Identify which cell holds the provided text, then report its (x, y) central coordinate. 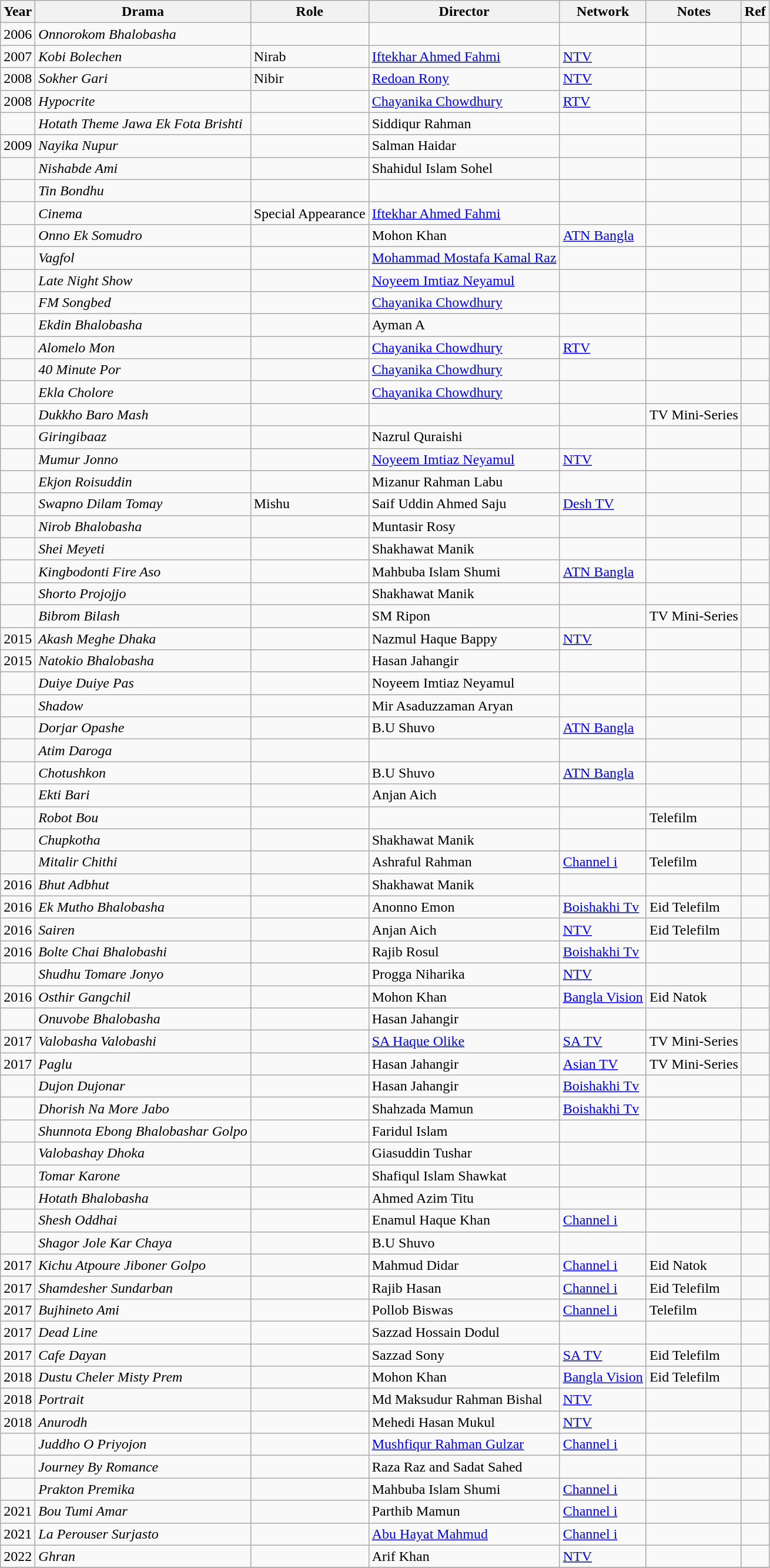
Dustu Cheler Misty Prem (143, 1377)
Nishabde Ami (143, 168)
Natokio Bhalobasha (143, 661)
Shadow (143, 706)
Abu Hayat Mahmud (464, 1534)
Parthib Mamun (464, 1512)
Shahzada Mamun (464, 1109)
Juddho O Priyojon (143, 1444)
FM Songbed (143, 303)
Siddiqur Rahman (464, 124)
Portrait (143, 1400)
Ahmed Azim Titu (464, 1198)
Rajib Rosul (464, 952)
Cinema (143, 213)
Ashraful Rahman (464, 862)
Bou Tumi Amar (143, 1512)
40 Minute Por (143, 370)
La Perouser Surjasto (143, 1534)
Late Night Show (143, 281)
Nirab (309, 56)
Alomelo Mon (143, 348)
Sazzad Sony (464, 1355)
Bibrom Bilash (143, 616)
Tomar Karone (143, 1176)
Dujon Dujonar (143, 1086)
2022 (18, 1556)
Muntasir Rosy (464, 526)
Shahidul Islam Sohel (464, 168)
Saif Uddin Ahmed Saju (464, 504)
Hypocrite (143, 101)
Network (603, 12)
Dukkho Baro Mash (143, 415)
Sokher Gari (143, 79)
Nibir (309, 79)
Kingbodonti Fire Aso (143, 571)
Nazmul Haque Bappy (464, 638)
Sazzad Hossain Dodul (464, 1332)
Md Maksudur Rahman Bishal (464, 1400)
Onnorokom Bhalobasha (143, 34)
Shudhu Tomare Jonyo (143, 974)
Hotath Theme Jawa Ek Fota Brishti (143, 124)
Director (464, 12)
Drama (143, 12)
Anurodh (143, 1422)
Journey By Romance (143, 1467)
Shorto Projojjo (143, 593)
Hotath Bhalobasha (143, 1198)
Ref (755, 12)
Raza Raz and Sadat Sahed (464, 1467)
Anonno Emon (464, 907)
Year (18, 12)
Mishu (309, 504)
Tin Bondhu (143, 191)
Atim Daroga (143, 750)
Sairen (143, 929)
Progga Niharika (464, 974)
Dhorish Na More Jabo (143, 1109)
Paglu (143, 1064)
Akash Meghe Dhaka (143, 638)
Robot Bou (143, 818)
Mizanur Rahman Labu (464, 482)
Ayman A (464, 325)
Special Appearance (309, 213)
SA Haque Olike (464, 1042)
Shunnota Ebong Bhalobashar Golpo (143, 1131)
Bhut Adbhut (143, 885)
Rajib Hasan (464, 1287)
Cafe Dayan (143, 1355)
Giasuddin Tushar (464, 1153)
Asian TV (603, 1064)
2007 (18, 56)
Arif Khan (464, 1556)
Nayika Nupur (143, 146)
Ekdin Bhalobasha (143, 325)
2009 (18, 146)
Enamul Haque Khan (464, 1220)
Valobashay Dhoka (143, 1153)
Duiye Duiye Pas (143, 683)
Redoan Rony (464, 79)
Shafiqul Islam Shawkat (464, 1176)
Mir Asaduzzaman Aryan (464, 706)
Shesh Oddhai (143, 1220)
Ek Mutho Bhalobasha (143, 907)
Mahmud Didar (464, 1265)
Nazrul Quraishi (464, 437)
Desh TV (603, 504)
Bolte Chai Bhalobashi (143, 952)
Mehedi Hasan Mukul (464, 1422)
Shamdesher Sundarban (143, 1287)
Osthir Gangchil (143, 997)
Shei Meyeti (143, 549)
2006 (18, 34)
Salman Haidar (464, 146)
Swapno Dilam Tomay (143, 504)
Pollob Biswas (464, 1310)
Chotushkon (143, 773)
Chupkotha (143, 840)
Onuvobe Bhalobasha (143, 1019)
Ekla Cholore (143, 392)
Ekti Bari (143, 795)
Mohammad Mostafa Kamal Raz (464, 258)
Role (309, 12)
Bujhineto Ami (143, 1310)
Mushfiqur Rahman Gulzar (464, 1444)
Kichu Atpoure Jiboner Golpo (143, 1265)
Dead Line (143, 1332)
SM Ripon (464, 616)
Dorjar Opashe (143, 728)
Ekjon Roisuddin (143, 482)
Giringibaaz (143, 437)
Ghran (143, 1556)
Kobi Bolechen (143, 56)
Shagor Jole Kar Chaya (143, 1243)
Prakton Premika (143, 1489)
Vagfol (143, 258)
Mumur Jonno (143, 459)
Onno Ek Somudro (143, 235)
Valobasha Valobashi (143, 1042)
Notes (694, 12)
Faridul Islam (464, 1131)
Mitalir Chithi (143, 862)
Nirob Bhalobasha (143, 526)
